Find where the given text appears and provide that cell's center as (x, y) coordinate. 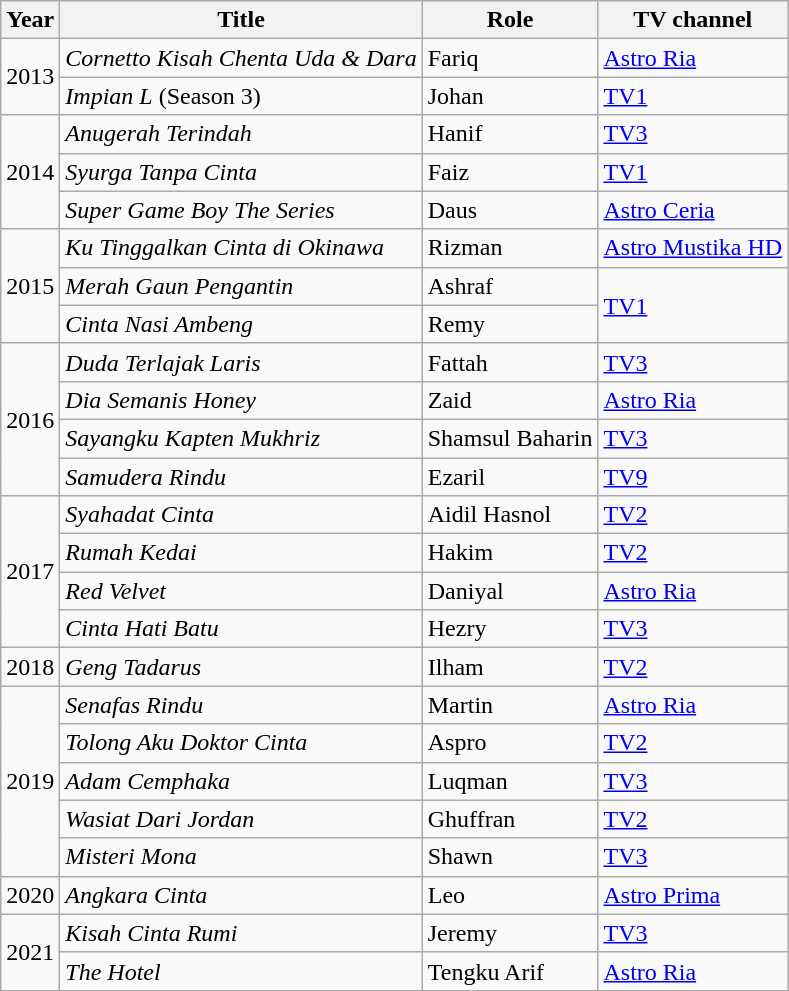
Aidil Hasnol (510, 515)
Title (241, 20)
2013 (30, 77)
Sayangku Kapten Mukhriz (241, 438)
Syurga Tanpa Cinta (241, 172)
2015 (30, 286)
Fariq (510, 58)
Hezry (510, 629)
TV9 (693, 477)
Ilham (510, 667)
Impian L (Season 3) (241, 96)
Astro Mustika HD (693, 248)
Cinta Hati Batu (241, 629)
Misteri Mona (241, 857)
2018 (30, 667)
Anugerah Terindah (241, 134)
Super Game Boy The Series (241, 210)
Fattah (510, 362)
Aspro (510, 743)
2019 (30, 781)
2020 (30, 895)
Tolong Aku Doktor Cinta (241, 743)
Rizman (510, 248)
Johan (510, 96)
Ashraf (510, 286)
Wasiat Dari Jordan (241, 819)
Hakim (510, 553)
Syahadat Cinta (241, 515)
2014 (30, 172)
The Hotel (241, 971)
Merah Gaun Pengantin (241, 286)
Cinta Nasi Ambeng (241, 324)
Kisah Cinta Rumi (241, 933)
TV channel (693, 20)
Duda Terlajak Laris (241, 362)
Astro Ceria (693, 210)
Ezaril (510, 477)
Geng Tadarus (241, 667)
2017 (30, 572)
Samudera Rindu (241, 477)
Tengku Arif (510, 971)
Hanif (510, 134)
Daniyal (510, 591)
Ghuffran (510, 819)
Leo (510, 895)
Red Velvet (241, 591)
Luqman (510, 781)
Ku Tinggalkan Cinta di Okinawa (241, 248)
Adam Cemphaka (241, 781)
Daus (510, 210)
Role (510, 20)
Faiz (510, 172)
Shawn (510, 857)
Rumah Kedai (241, 553)
Astro Prima (693, 895)
Shamsul Baharin (510, 438)
2021 (30, 952)
Remy (510, 324)
Dia Semanis Honey (241, 400)
Zaid (510, 400)
Angkara Cinta (241, 895)
2016 (30, 419)
Martin (510, 705)
Jeremy (510, 933)
Year (30, 20)
Cornetto Kisah Chenta Uda & Dara (241, 58)
Senafas Rindu (241, 705)
